Find where the given text appears and provide that cell's center as (x, y) coordinate. 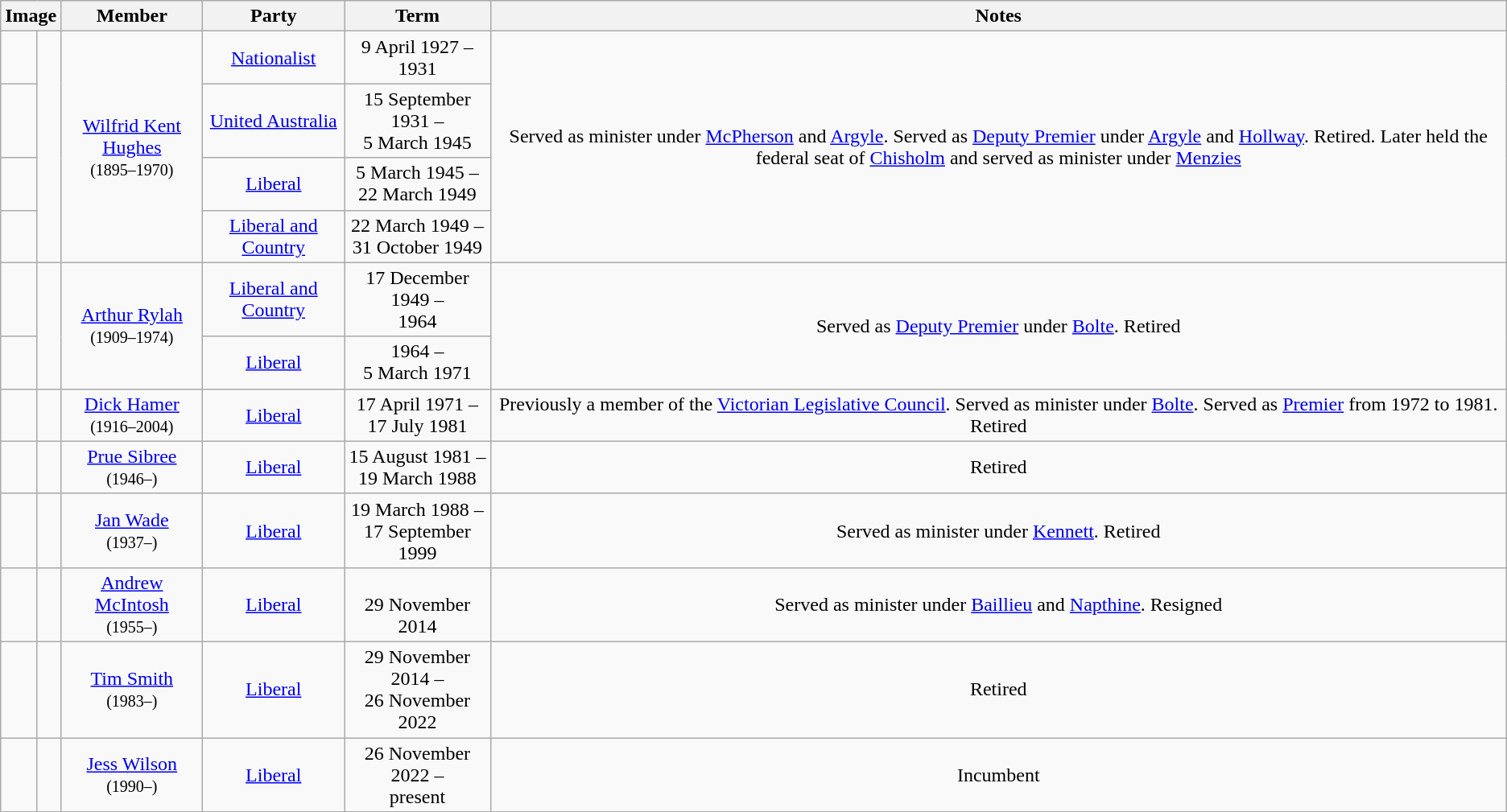
Nationalist (274, 58)
Tim Smith(1983–) (132, 689)
19 March 1988 –17 September 1999 (418, 530)
17 December 1949 –1964 (418, 299)
Jan Wade(1937–) (132, 530)
Served as Deputy Premier under Bolte. Retired (998, 325)
15 September 1931 –5 March 1945 (418, 121)
Notes (998, 16)
Previously a member of the Victorian Legislative Council. Served as minister under Bolte. Served as Premier from 1972 to 1981. Retired (998, 415)
Member (132, 16)
26 November 2022 –present (418, 774)
29 November 2014 –26 November 2022 (418, 689)
5 March 1945 – 22 March 1949 (418, 183)
Term (418, 16)
Incumbent (998, 774)
Dick Hamer(1916–2004) (132, 415)
Served as minister under Baillieu and Napthine. Resigned (998, 604)
Party (274, 16)
Andrew McIntosh(1955–) (132, 604)
22 March 1949 – 31 October 1949 (418, 237)
9 April 1927 – 1931 (418, 58)
Arthur Rylah(1909–1974) (132, 325)
17 April 1971 –17 July 1981 (418, 415)
1964 –5 March 1971 (418, 362)
Jess Wilson(1990–) (132, 774)
Image (31, 16)
United Australia (274, 121)
Wilfrid Kent Hughes(1895–1970) (132, 146)
Prue Sibree(1946–) (132, 467)
29 November 2014 (418, 604)
15 August 1981 –19 March 1988 (418, 467)
Served as minister under Kennett. Retired (998, 530)
